Return (x, y) of the center of cell containing provided text 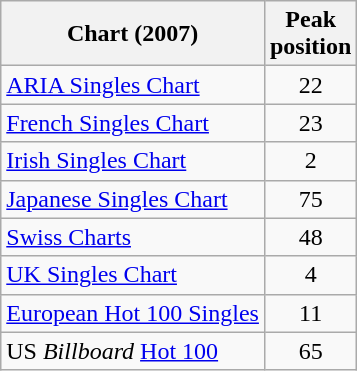
4 (310, 275)
French Singles Chart (133, 123)
Peakposition (310, 34)
Swiss Charts (133, 237)
UK Singles Chart (133, 275)
11 (310, 313)
2 (310, 161)
75 (310, 199)
ARIA Singles Chart (133, 85)
48 (310, 237)
65 (310, 351)
23 (310, 123)
Chart (2007) (133, 34)
22 (310, 85)
Japanese Singles Chart (133, 199)
Irish Singles Chart (133, 161)
US Billboard Hot 100 (133, 351)
European Hot 100 Singles (133, 313)
